Output the (X, Y) coordinate of the center of the cell containing the given text.  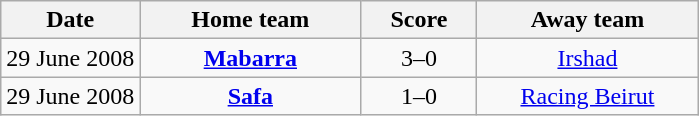
Score (419, 20)
Irshad (588, 58)
Racing Beirut (588, 96)
3–0 (419, 58)
Mabarra (250, 58)
Date (70, 20)
Home team (250, 20)
1–0 (419, 96)
Safa (250, 96)
Away team (588, 20)
